Capture the cell that displays the provided text and extract its [X, Y] central coordinate. 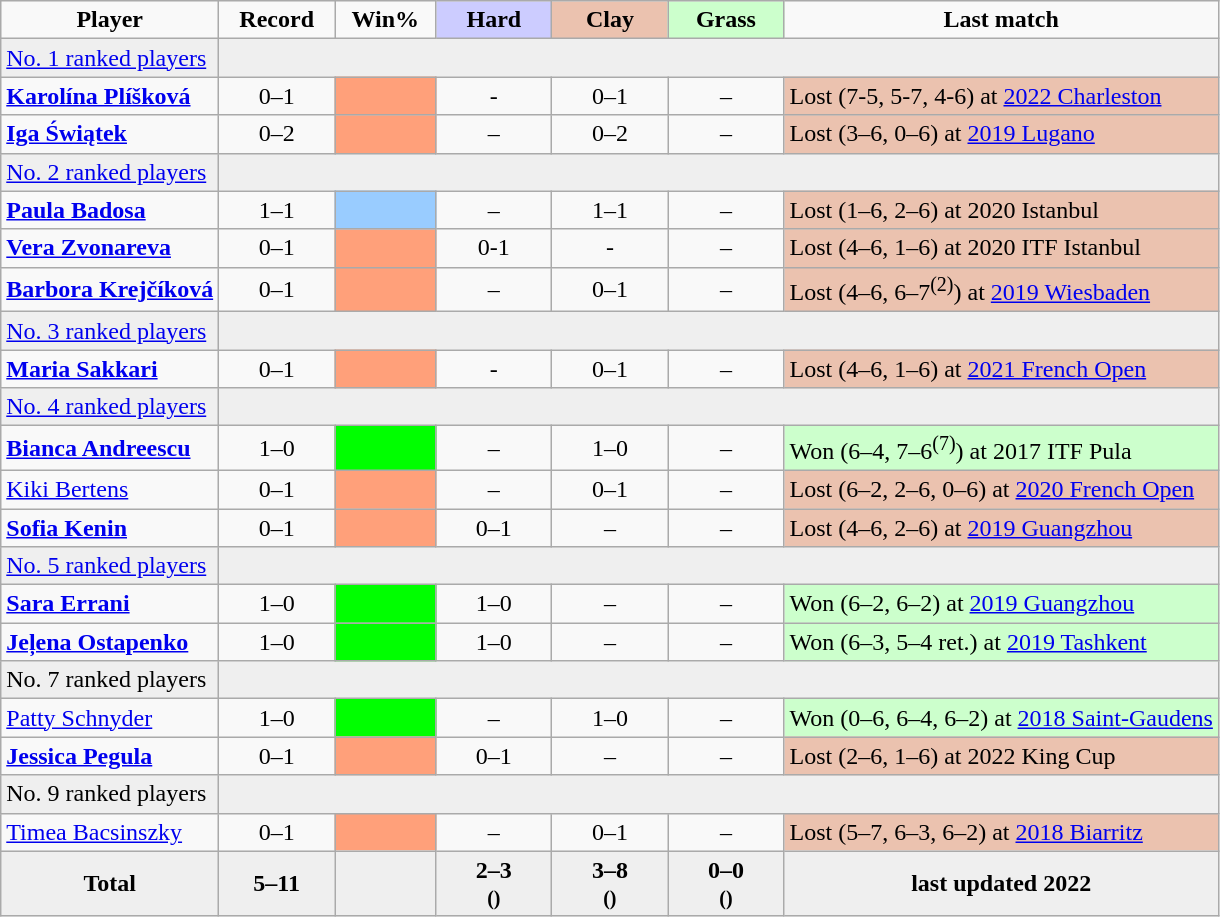
Paula Badosa [110, 210]
Hard [494, 20]
0-1 [494, 248]
Lost (3–6, 0–6) at 2019 Lugano [1001, 134]
Karolína Plíšková [110, 96]
Jessica Pegula [110, 756]
Player [110, 20]
Jeļena Ostapenko [110, 642]
3–8 () [610, 884]
No. 5 ranked players [110, 566]
Kiki Bertens [110, 489]
Lost (4–6, 1–6) at 2020 ITF Istanbul [1001, 248]
Timea Bacsinszky [110, 832]
No. 9 ranked players [110, 794]
Lost (1–6, 2–6) at 2020 Istanbul [1001, 210]
0–0 () [726, 884]
Last match [1001, 20]
Lost (6–2, 2–6, 0–6) at 2020 French Open [1001, 489]
Iga Świątek [110, 134]
No. 2 ranked players [110, 172]
Lost (4–6, 1–6) at 2021 French Open [1001, 369]
No. 3 ranked players [110, 331]
No. 7 ranked players [110, 680]
Lost (4–6, 2–6) at 2019 Guangzhou [1001, 528]
Lost (4–6, 6–7(2)) at 2019 Wiesbaden [1001, 290]
Won (6–4, 7–6(7)) at 2017 ITF Pula [1001, 448]
Record [277, 20]
Patty Schnyder [110, 718]
Sara Errani [110, 604]
Win% [386, 20]
Sofia Kenin [110, 528]
Lost (7-5, 5-7, 4-6) at 2022 Charleston [1001, 96]
Won (0–6, 6–4, 6–2) at 2018 Saint-Gaudens [1001, 718]
Clay [610, 20]
5–11 [277, 884]
Won (6–2, 6–2) at 2019 Guangzhou [1001, 604]
Maria Sakkari [110, 369]
Lost (5–7, 6–3, 6–2) at 2018 Biarritz [1001, 832]
No. 1 ranked players [110, 58]
last updated 2022 [1001, 884]
No. 4 ranked players [110, 407]
Total [110, 884]
Lost (2–6, 1–6) at 2022 King Cup [1001, 756]
Won (6–3, 5–4 ret.) at 2019 Tashkent [1001, 642]
Grass [726, 20]
Vera Zvonareva [110, 248]
2–3 () [494, 884]
Bianca Andreescu [110, 448]
Barbora Krejčíková [110, 290]
